Capture the cell that displays the provided text and extract its (x, y) central coordinate. 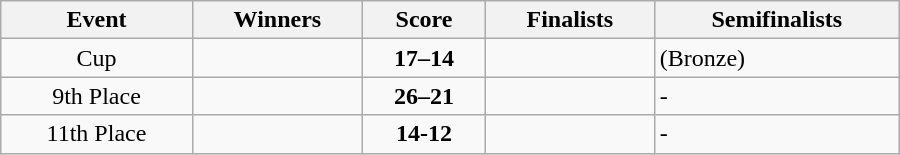
14-12 (424, 134)
Cup (96, 58)
11th Place (96, 134)
(Bronze) (776, 58)
26–21 (424, 96)
Finalists (570, 20)
9th Place (96, 96)
Score (424, 20)
Semifinalists (776, 20)
17–14 (424, 58)
Winners (277, 20)
Event (96, 20)
